Extract the (X, Y) coordinate from the center of the cell holding the provided text.  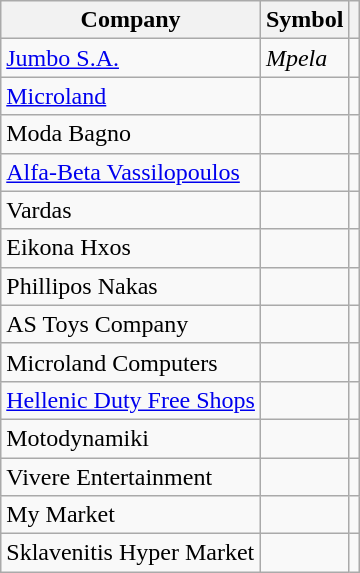
Motodynamiki (131, 438)
Phillipos Nakas (131, 286)
Sklavenitis Hyper Market (131, 553)
My Market (131, 515)
Eikona Hxos (131, 248)
Hellenic Duty Free Shops (131, 400)
Moda Bagno (131, 134)
Jumbo S.A. (131, 58)
Microland (131, 96)
Vivere Entertainment (131, 477)
AS Toys Company (131, 324)
Symbol (304, 20)
Company (131, 20)
Vardas (131, 210)
Microland Computers (131, 362)
Alfa-Beta Vassilopoulos (131, 172)
Mpela (304, 58)
